Find where the given text appears and provide that cell's center as (X, Y) coordinate. 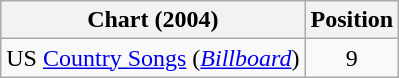
9 (352, 58)
Chart (2004) (153, 20)
Position (352, 20)
US Country Songs (Billboard) (153, 58)
